Output the (X, Y) coordinate of the center of the cell containing the given text.  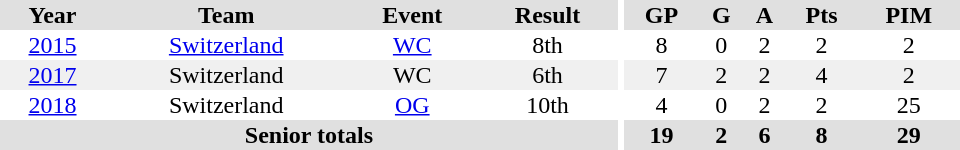
7 (662, 75)
Senior totals (309, 135)
GP (662, 15)
G (722, 15)
8th (548, 45)
Pts (821, 15)
Year (52, 15)
6 (765, 135)
Team (226, 15)
A (765, 15)
6th (548, 75)
19 (662, 135)
Result (548, 15)
Event (412, 15)
10th (548, 105)
25 (909, 105)
2017 (52, 75)
OG (412, 105)
2015 (52, 45)
2018 (52, 105)
29 (909, 135)
PIM (909, 15)
